Return the [X, Y] coordinate for the center point of the cell that contains the specified text.  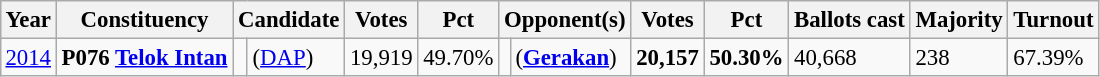
19,919 [382, 57]
Ballots cast [850, 20]
P076 Telok Intan [144, 57]
(DAP) [296, 57]
238 [959, 57]
Turnout [1054, 20]
Opponent(s) [565, 20]
40,668 [850, 57]
20,157 [668, 57]
(Gerakan) [570, 57]
Candidate [289, 20]
49.70% [458, 57]
Majority [959, 20]
67.39% [1054, 57]
2014 [28, 57]
50.30% [746, 57]
Constituency [144, 20]
Year [28, 20]
